For the text-containing cell, return its midpoint in [X, Y] coordinate format. 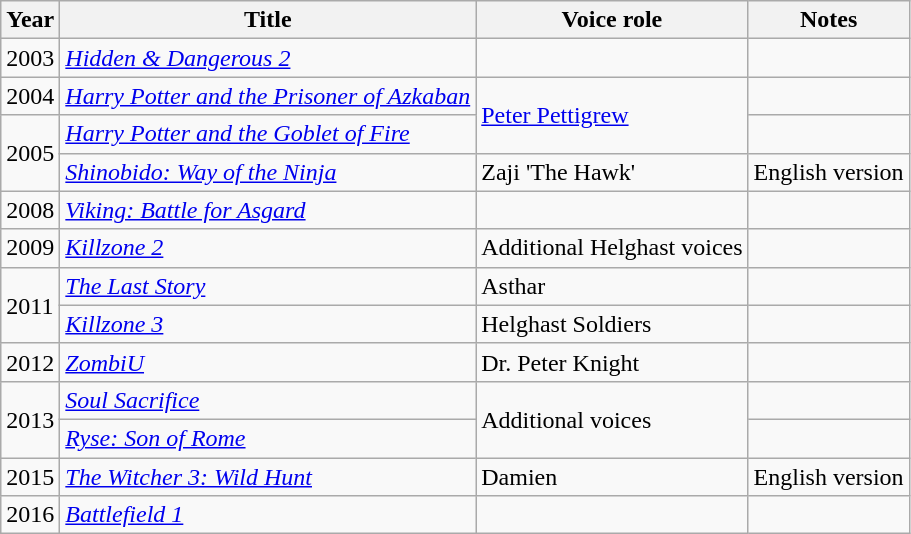
Additional Helghast voices [612, 248]
Soul Sacrifice [268, 400]
2016 [30, 515]
The Witcher 3: Wild Hunt [268, 477]
Damien [612, 477]
Peter Pettigrew [612, 115]
Year [30, 20]
Ryse: Son of Rome [268, 438]
2008 [30, 210]
The Last Story [268, 286]
Additional voices [612, 419]
Killzone 3 [268, 324]
Killzone 2 [268, 248]
ZombiU [268, 362]
Harry Potter and the Goblet of Fire [268, 134]
Title [268, 20]
Zaji 'The Hawk' [612, 172]
Asthar [612, 286]
2005 [30, 153]
Shinobido: Way of the Ninja [268, 172]
2004 [30, 96]
2013 [30, 419]
2015 [30, 477]
Harry Potter and the Prisoner of Azkaban [268, 96]
2011 [30, 305]
2012 [30, 362]
Notes [828, 20]
Voice role [612, 20]
Viking: Battle for Asgard [268, 210]
Hidden & Dangerous 2 [268, 58]
Dr. Peter Knight [612, 362]
Battlefield 1 [268, 515]
2003 [30, 58]
Helghast Soldiers [612, 324]
2009 [30, 248]
